Scan for the cell matching the given text and deliver its [x, y] coordinate at center. 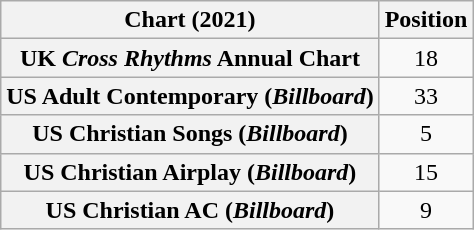
18 [426, 58]
5 [426, 134]
US Christian AC (Billboard) [190, 210]
US Adult Contemporary (Billboard) [190, 96]
33 [426, 96]
US Christian Airplay (Billboard) [190, 172]
US Christian Songs (Billboard) [190, 134]
15 [426, 172]
9 [426, 210]
UK Cross Rhythms Annual Chart [190, 58]
Position [426, 20]
Chart (2021) [190, 20]
